Output the [x, y] coordinate of the center of the cell containing the given text.  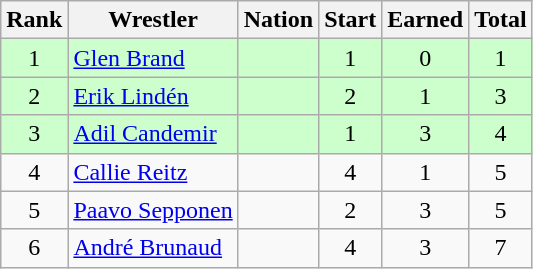
Adil Candemir [153, 134]
Erik Lindén [153, 96]
Paavo Sepponen [153, 210]
0 [426, 58]
Wrestler [153, 20]
Glen Brand [153, 58]
Rank [34, 20]
Callie Reitz [153, 172]
7 [501, 248]
Start [350, 20]
André Brunaud [153, 248]
Nation [278, 20]
6 [34, 248]
Earned [426, 20]
Total [501, 20]
